Provide the (X, Y) coordinate of the cell's center where the given text is located.  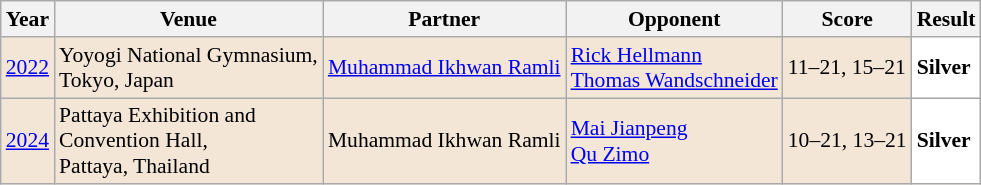
Partner (444, 19)
Yoyogi National Gymnasium,Tokyo, Japan (188, 68)
Opponent (674, 19)
Year (28, 19)
Pattaya Exhibition andConvention Hall,Pattaya, Thailand (188, 142)
10–21, 13–21 (848, 142)
Mai Jianpeng Qu Zimo (674, 142)
Venue (188, 19)
Result (946, 19)
11–21, 15–21 (848, 68)
Rick Hellmann Thomas Wandschneider (674, 68)
Score (848, 19)
2024 (28, 142)
2022 (28, 68)
